Locate the cell with the specified text and output its [x, y] center coordinate. 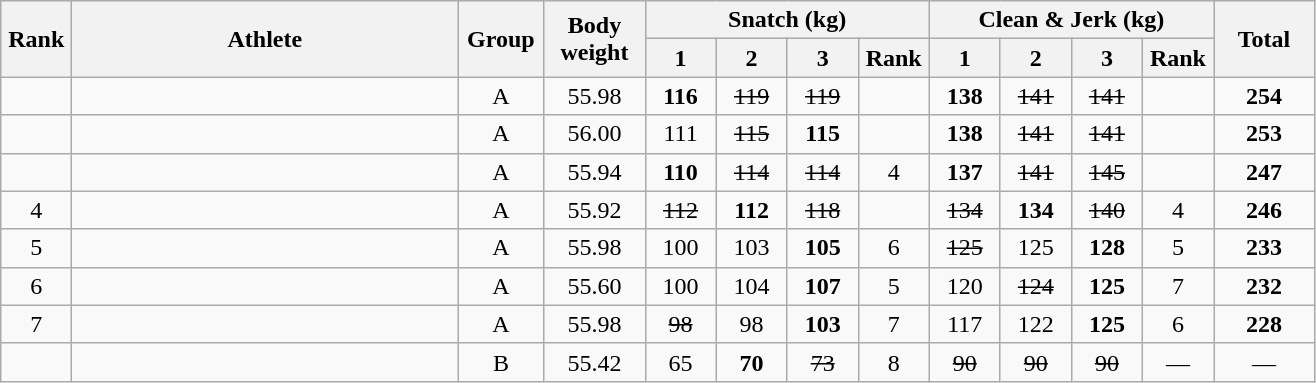
55.60 [594, 286]
Snatch (kg) [787, 20]
8 [894, 362]
55.94 [594, 172]
104 [752, 286]
118 [822, 210]
124 [1036, 286]
254 [1264, 96]
120 [964, 286]
110 [680, 172]
107 [822, 286]
Body weight [594, 39]
111 [680, 134]
116 [680, 96]
140 [1106, 210]
Group [501, 39]
122 [1036, 324]
233 [1264, 248]
56.00 [594, 134]
70 [752, 362]
105 [822, 248]
137 [964, 172]
117 [964, 324]
246 [1264, 210]
55.92 [594, 210]
73 [822, 362]
228 [1264, 324]
232 [1264, 286]
65 [680, 362]
145 [1106, 172]
Athlete [265, 39]
247 [1264, 172]
Clean & Jerk (kg) [1071, 20]
Total [1264, 39]
55.42 [594, 362]
128 [1106, 248]
253 [1264, 134]
B [501, 362]
